Locate the cell with the specified text and output its [X, Y] center coordinate. 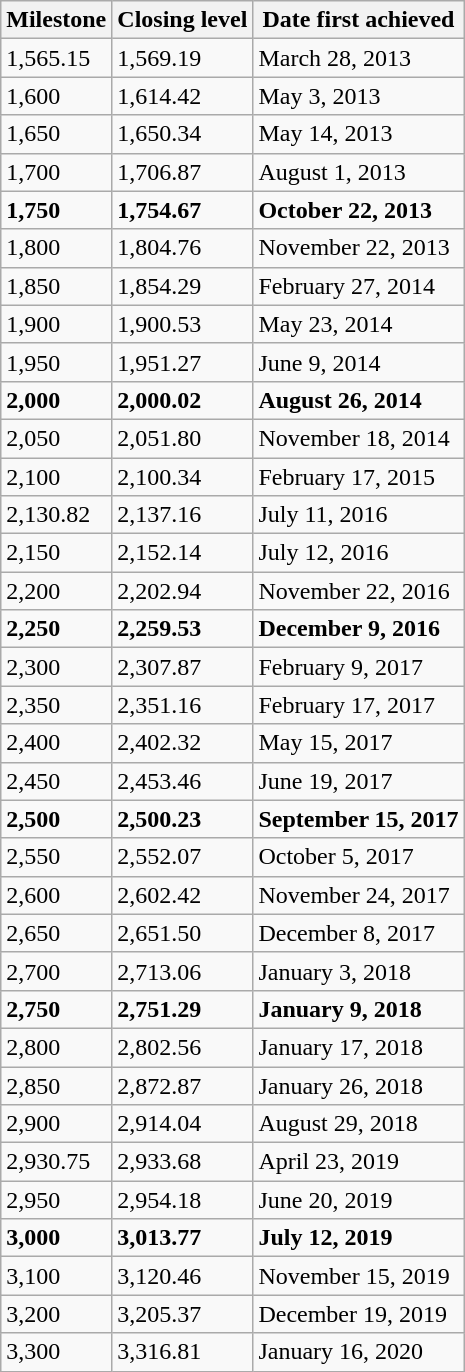
2,650 [56, 933]
June 9, 2014 [358, 362]
2,552.07 [182, 857]
2,450 [56, 781]
2,850 [56, 1085]
June 20, 2019 [358, 1200]
2,750 [56, 1009]
1,706.87 [182, 172]
1,600 [56, 96]
2,130.82 [56, 515]
December 8, 2017 [358, 933]
2,202.94 [182, 591]
2,933.68 [182, 1162]
November 22, 2016 [358, 591]
1,951.27 [182, 362]
3,200 [56, 1314]
3,120.46 [182, 1276]
April 23, 2019 [358, 1162]
May 14, 2013 [358, 134]
November 15, 2019 [358, 1276]
May 3, 2013 [358, 96]
1,804.76 [182, 248]
November 22, 2013 [358, 248]
December 9, 2016 [358, 629]
2,700 [56, 971]
1,850 [56, 286]
February 17, 2017 [358, 705]
1,754.67 [182, 210]
2,651.50 [182, 933]
2,250 [56, 629]
2,914.04 [182, 1124]
1,614.42 [182, 96]
October 5, 2017 [358, 857]
2,900 [56, 1124]
July 12, 2019 [358, 1238]
1,950 [56, 362]
January 26, 2018 [358, 1085]
February 27, 2014 [358, 286]
1,900.53 [182, 324]
2,350 [56, 705]
2,954.18 [182, 1200]
2,950 [56, 1200]
2,500 [56, 819]
2,307.87 [182, 667]
January 9, 2018 [358, 1009]
3,300 [56, 1352]
3,013.77 [182, 1238]
2,300 [56, 667]
3,205.37 [182, 1314]
2,150 [56, 553]
2,400 [56, 743]
2,152.14 [182, 553]
December 19, 2019 [358, 1314]
November 18, 2014 [358, 438]
3,000 [56, 1238]
February 17, 2015 [358, 477]
2,602.42 [182, 895]
2,000 [56, 400]
1,800 [56, 248]
Milestone [56, 20]
2,100 [56, 477]
3,316.81 [182, 1352]
Closing level [182, 20]
2,802.56 [182, 1047]
July 11, 2016 [358, 515]
2,600 [56, 895]
1,650 [56, 134]
2,200 [56, 591]
2,137.16 [182, 515]
3,100 [56, 1276]
2,800 [56, 1047]
September 15, 2017 [358, 819]
January 16, 2020 [358, 1352]
2,872.87 [182, 1085]
1,854.29 [182, 286]
2,550 [56, 857]
March 28, 2013 [358, 58]
August 26, 2014 [358, 400]
October 22, 2013 [358, 210]
2,453.46 [182, 781]
August 1, 2013 [358, 172]
August 29, 2018 [358, 1124]
July 12, 2016 [358, 553]
2,402.32 [182, 743]
2,051.80 [182, 438]
Date first achieved [358, 20]
1,900 [56, 324]
2,751.29 [182, 1009]
2,050 [56, 438]
November 24, 2017 [358, 895]
2,259.53 [182, 629]
2,100.34 [182, 477]
2,000.02 [182, 400]
1,565.15 [56, 58]
January 3, 2018 [358, 971]
1,650.34 [182, 134]
May 23, 2014 [358, 324]
1,750 [56, 210]
2,500.23 [182, 819]
2,713.06 [182, 971]
1,700 [56, 172]
2,351.16 [182, 705]
January 17, 2018 [358, 1047]
May 15, 2017 [358, 743]
2,930.75 [56, 1162]
1,569.19 [182, 58]
February 9, 2017 [358, 667]
June 19, 2017 [358, 781]
